Provide the [X, Y] coordinate of the cell's center where the given text is located.  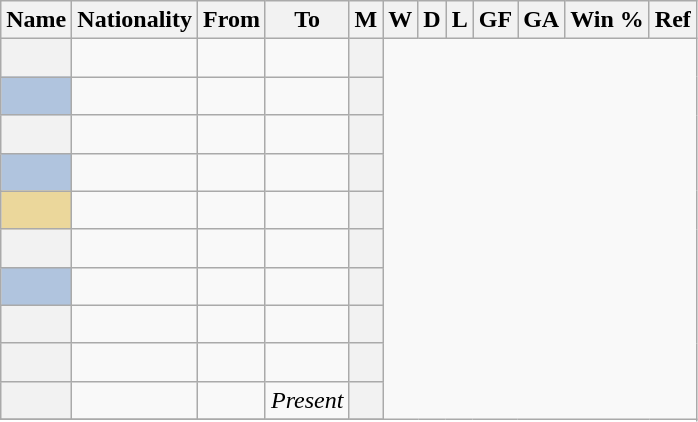
Present [306, 400]
Ref [672, 20]
Name [36, 20]
GA [542, 20]
M [366, 20]
W [400, 20]
From [232, 20]
Win % [608, 20]
D [432, 20]
GF [495, 20]
L [460, 20]
Nationality [135, 20]
To [306, 20]
